Provide the (X, Y) coordinate of the cell's center where the given text is located.  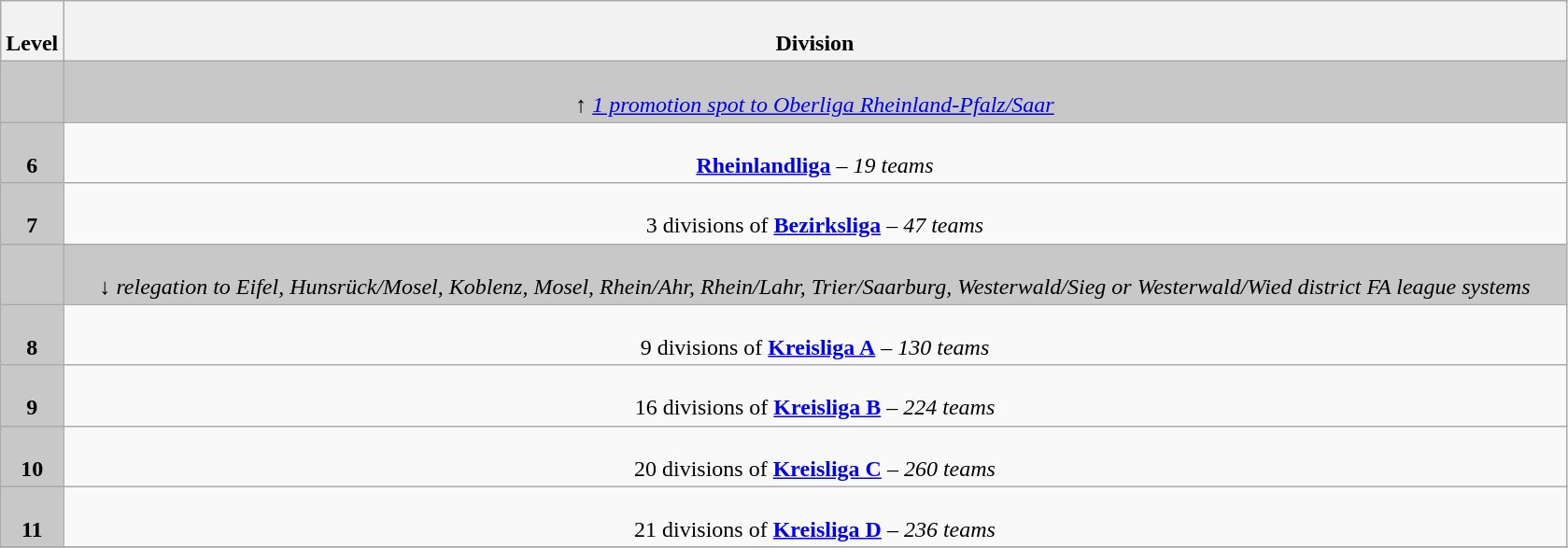
3 divisions of Bezirksliga – 47 teams (814, 213)
Level (32, 32)
16 divisions of Kreisliga B – 224 teams (814, 396)
7 (32, 213)
↑ 1 promotion spot to Oberliga Rheinland-Pfalz/Saar (814, 91)
11 (32, 517)
Rheinlandliga – 19 teams (814, 153)
20 divisions of Kreisliga C – 260 teams (814, 456)
9 (32, 396)
21 divisions of Kreisliga D – 236 teams (814, 517)
6 (32, 153)
8 (32, 334)
10 (32, 456)
Division (814, 32)
9 divisions of Kreisliga A – 130 teams (814, 334)
